Locate the cell with the specified text and output its [X, Y] center coordinate. 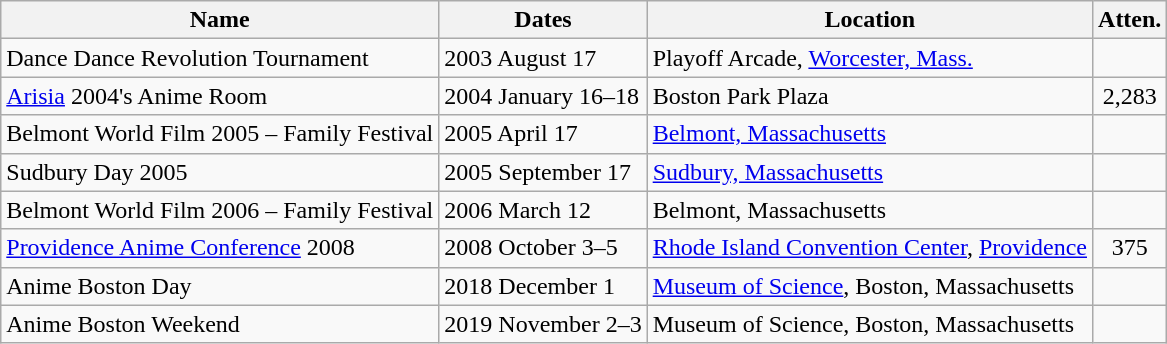
Sudbury Day 2005 [220, 172]
Boston Park Plaza [870, 96]
Sudbury, Massachusetts [870, 172]
Playoff Arcade, Worcester, Mass. [870, 58]
375 [1130, 248]
Location [870, 20]
Rhode Island Convention Center, Providence [870, 248]
2005 April 17 [543, 134]
Anime Boston Weekend [220, 324]
Belmont World Film 2006 – Family Festival [220, 210]
Belmont World Film 2005 – Family Festival [220, 134]
Atten. [1130, 20]
2018 December 1 [543, 286]
2019 November 2–3 [543, 324]
2006 March 12 [543, 210]
Name [220, 20]
2,283 [1130, 96]
Providence Anime Conference 2008 [220, 248]
2008 October 3–5 [543, 248]
Arisia 2004's Anime Room [220, 96]
Anime Boston Day [220, 286]
2004 January 16–18 [543, 96]
Dance Dance Revolution Tournament [220, 58]
2005 September 17 [543, 172]
Dates [543, 20]
2003 August 17 [543, 58]
